Output the (x, y) coordinate of the center of the cell containing the given text.  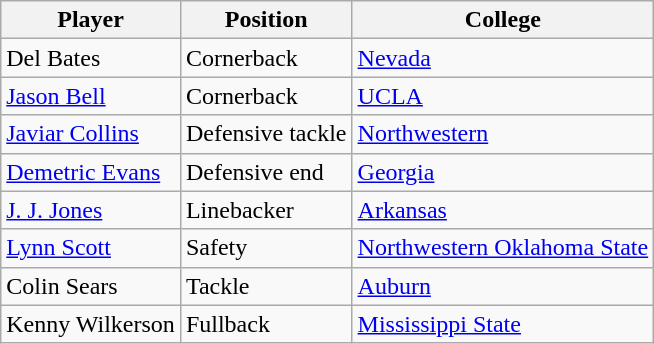
Linebacker (266, 210)
Javiar Collins (91, 134)
College (503, 20)
Northwestern Oklahoma State (503, 248)
Nevada (503, 58)
Jason Bell (91, 96)
Auburn (503, 286)
Kenny Wilkerson (91, 324)
Defensive tackle (266, 134)
Demetric Evans (91, 172)
Colin Sears (91, 286)
Safety (266, 248)
Northwestern (503, 134)
UCLA (503, 96)
Position (266, 20)
Lynn Scott (91, 248)
Georgia (503, 172)
Defensive end (266, 172)
Fullback (266, 324)
Del Bates (91, 58)
Player (91, 20)
Mississippi State (503, 324)
J. J. Jones (91, 210)
Arkansas (503, 210)
Tackle (266, 286)
